Output the (X, Y) coordinate of the center of the cell containing the given text.  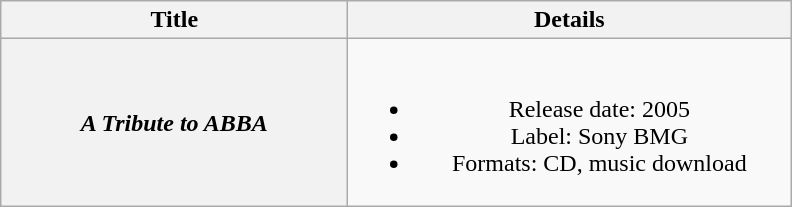
A Tribute to ABBA (174, 122)
Release date: 2005Label: Sony BMGFormats: CD, music download (570, 122)
Details (570, 20)
Title (174, 20)
